Detect which cell encompasses the target text, then output its [x, y] center coordinate. 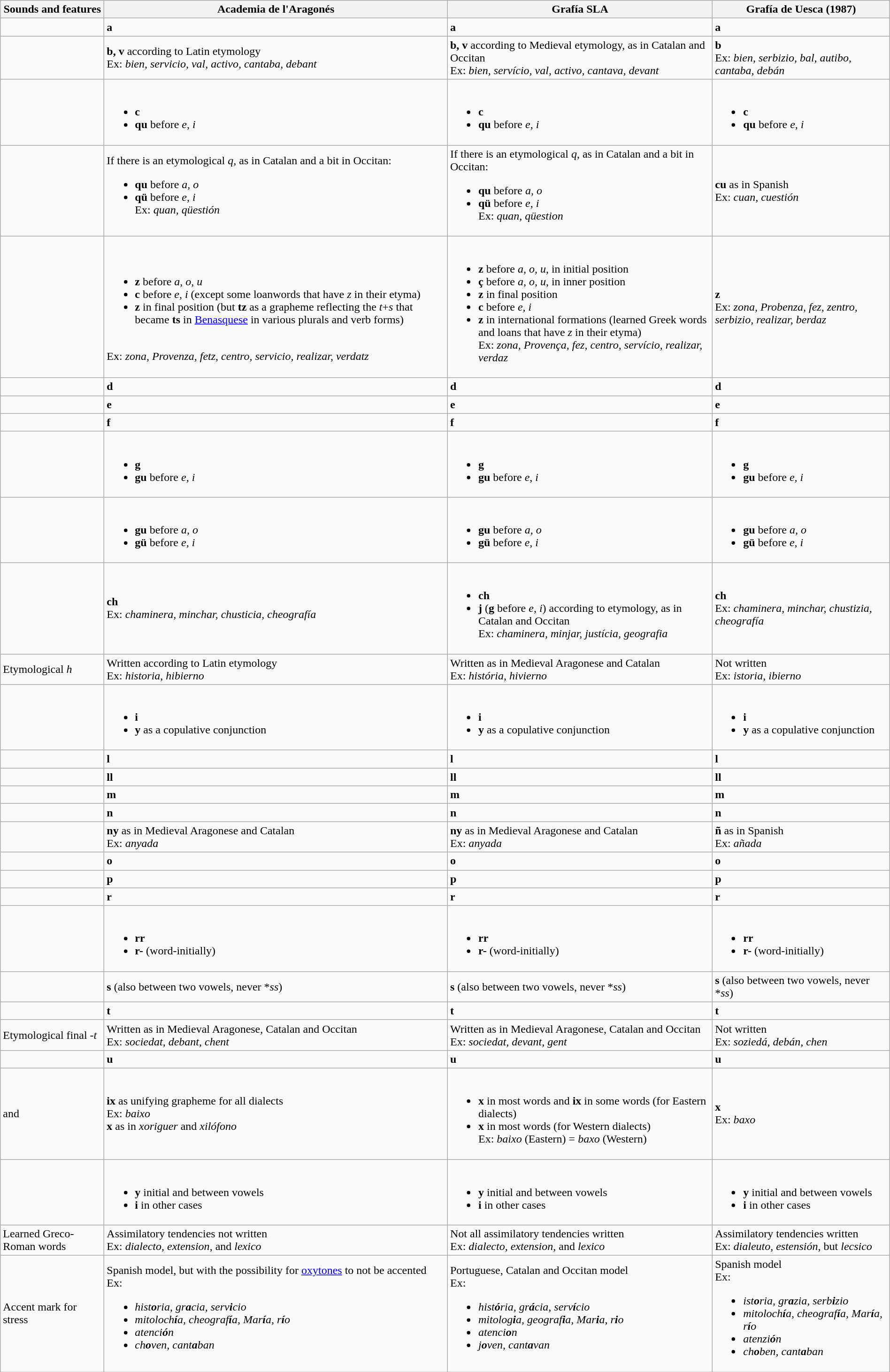
If there is an etymological q, as in Catalan and a bit in Occitan:qu before a, oqü before e, iEx: quan, qüestion [580, 191]
b, v according to Medieval etymology, as in Catalan and OccitanEx: bien, servício, val, activo, cantava, devant [580, 58]
Not all assimilatory tendencies writtenEx: dialecto, extension, and lexico [580, 1241]
chEx: chaminera, minchar, chustizia, cheografía [801, 608]
zEx: zona, Probenza, fez, zentro, serbizio, realizar, berdaz [801, 307]
Written as in Medieval Aragonese and CatalanEx: história, hivierno [580, 669]
xEx: baxo [801, 1113]
Accent mark for stress [53, 1314]
Written as in Medieval Aragonese, Catalan and OccitanEx: sociedat, debant, chent [276, 1035]
Grafía de Uesca (1987) [801, 9]
b, v according to Latin etymology Ex: bien, servicio, val, activo, cantaba, debant [276, 58]
Grafía SLA [580, 9]
Written according to Latin etymologyEx: historia, hibierno [276, 669]
Assimilatory tendencies not writtenEx: dialecto, extension, and lexico [276, 1241]
Learned Greco-Roman words [53, 1241]
Assimilatory tendencies writtenEx: dialeuto, estensión, but lecsico [801, 1241]
Etymological final -t [53, 1035]
chEx: chaminera, minchar, chusticia, cheografía [276, 608]
and [53, 1113]
chj (g before e, i) according to etymology, as in Catalan and OccitanEx: chaminera, minjar, justícia, geografia [580, 608]
Academia de l'Aragonés [276, 9]
Etymological h [53, 669]
bEx: bien, serbizio, bal, autibo, cantaba, debán [801, 58]
Not writtenEx: istoria, ibierno [801, 669]
cu as in SpanishEx: cuan, cuestión [801, 191]
x in most words and ix in some words (for Eastern dialects)x in most words (for Western dialects)Ex: baixo (Eastern) = baxo (Western) [580, 1113]
Written as in Medieval Aragonese, Catalan and OccitanEx: sociedat, devant, gent [580, 1035]
ñ as in SpanishEx: añada [801, 837]
If there is an etymological q, as in Catalan and a bit in Occitan:qu before a, oqü before e, iEx: quan, qüestión [276, 191]
Spanish modelEx:istoria, grazia, serbiziomitolochía, cheografía, María, ríoatenziónchoben, cantaban [801, 1314]
ix as unifying grapheme for all dialectsEx: baixox as in xoriguer and xilófono [276, 1113]
Sounds and features [53, 9]
Not writtenEx: soziedá, debán, chen [801, 1035]
Portuguese, Catalan and Occitan modelEx:história, grácia, servíciomitologia, geografia, Maria, rioatencionjoven, cantavan [580, 1314]
